Return [x, y] of the center of cell containing provided text 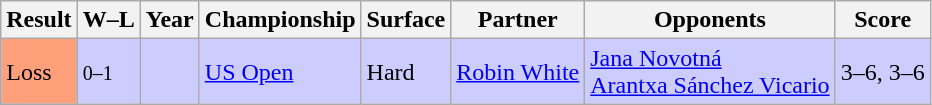
Partner [518, 20]
US Open [280, 72]
Year [170, 20]
Robin White [518, 72]
Result [39, 20]
Score [882, 20]
Jana Novotná Arantxa Sánchez Vicario [710, 72]
0–1 [108, 72]
Opponents [710, 20]
3–6, 3–6 [882, 72]
Loss [39, 72]
Surface [406, 20]
W–L [108, 20]
Championship [280, 20]
Hard [406, 72]
